Output the [x, y] coordinate of the center of the cell containing the given text.  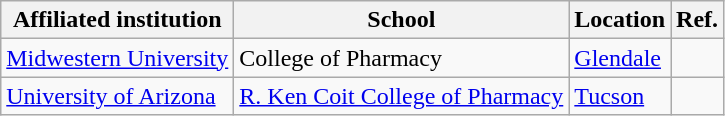
School [402, 20]
Ref. [698, 20]
Affiliated institution [118, 20]
Midwestern University [118, 58]
College of Pharmacy [402, 58]
Tucson [620, 96]
Location [620, 20]
University of Arizona [118, 96]
R. Ken Coit College of Pharmacy [402, 96]
Glendale [620, 58]
